Return the [X, Y] coordinate for the center point of the cell that contains the specified text.  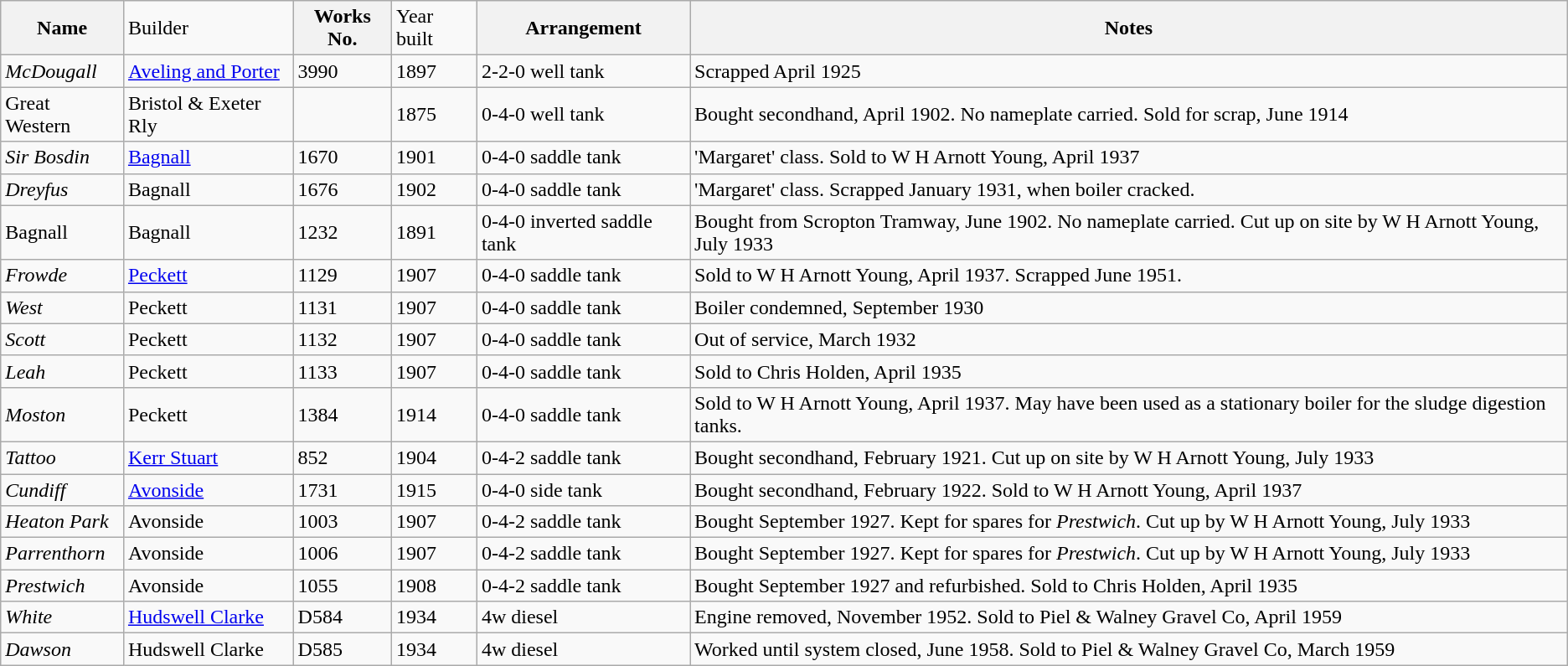
Out of service, March 1932 [1129, 339]
Heaton Park [62, 522]
Great Western [62, 114]
Leah [62, 371]
1003 [342, 522]
1133 [342, 371]
1006 [342, 554]
Sir Bosdin [62, 157]
Dawson [62, 649]
852 [342, 457]
1731 [342, 490]
3990 [342, 71]
0-4-0 inverted saddle tank [583, 233]
1902 [434, 189]
Bristol & Exeter Rly [208, 114]
Parrenthorn [62, 554]
D585 [342, 649]
Builder [208, 28]
Bought September 1927 and refurbished. Sold to Chris Holden, April 1935 [1129, 586]
1875 [434, 114]
1131 [342, 307]
Sold to W H Arnott Young, April 1937. May have been used as a stationary boiler for the sludge digestion tanks. [1129, 414]
1897 [434, 71]
1914 [434, 414]
1904 [434, 457]
1676 [342, 189]
Notes [1129, 28]
0-4-0 side tank [583, 490]
Aveling and Porter [208, 71]
'Margaret' class. Scrapped January 1931, when boiler cracked. [1129, 189]
Sold to Chris Holden, April 1935 [1129, 371]
1129 [342, 276]
Frowde [62, 276]
Boiler condemned, September 1930 [1129, 307]
2-2-0 well tank [583, 71]
Prestwich [62, 586]
1908 [434, 586]
Kerr Stuart [208, 457]
Engine removed, November 1952. Sold to Piel & Walney Gravel Co, April 1959 [1129, 617]
Scrapped April 1925 [1129, 71]
0-4-0 well tank [583, 114]
Dreyfus [62, 189]
Arrangement [583, 28]
Works No. [342, 28]
1901 [434, 157]
Tattoo [62, 457]
Year built [434, 28]
McDougall [62, 71]
1132 [342, 339]
1232 [342, 233]
Sold to W H Arnott Young, April 1937. Scrapped June 1951. [1129, 276]
Worked until system closed, June 1958. Sold to Piel & Walney Gravel Co, March 1959 [1129, 649]
West [62, 307]
1915 [434, 490]
1670 [342, 157]
1055 [342, 586]
Moston [62, 414]
Bought secondhand, April 1902. No nameplate carried. Sold for scrap, June 1914 [1129, 114]
1891 [434, 233]
White [62, 617]
'Margaret' class. Sold to W H Arnott Young, April 1937 [1129, 157]
1384 [342, 414]
Cundiff [62, 490]
Scott [62, 339]
Bought secondhand, February 1921. Cut up on site by W H Arnott Young, July 1933 [1129, 457]
Bought from Scropton Tramway, June 1902. No nameplate carried. Cut up on site by W H Arnott Young, July 1933 [1129, 233]
Name [62, 28]
Bought secondhand, February 1922. Sold to W H Arnott Young, April 1937 [1129, 490]
D584 [342, 617]
